Return [x, y] of the center of cell containing provided text 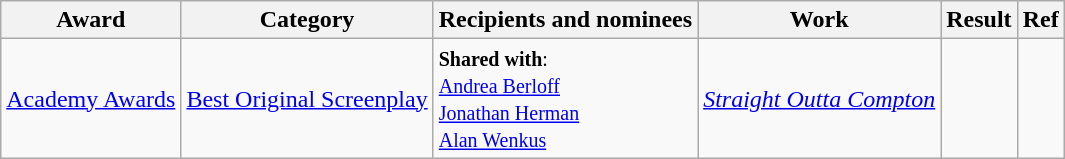
Award [91, 20]
Recipients and nominees [565, 20]
Result [979, 20]
Work [820, 20]
Academy Awards [91, 98]
Category [307, 20]
Straight Outta Compton [820, 98]
Ref [1040, 20]
Best Original Screenplay [307, 98]
Shared with: Andrea BerloffJonathan HermanAlan Wenkus [565, 98]
